Output the [x, y] coordinate of the center of the cell containing the given text.  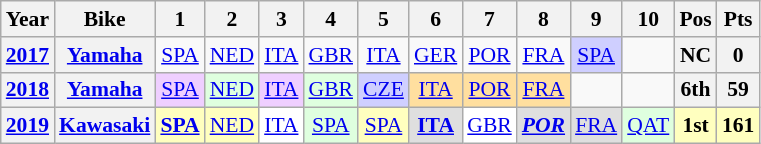
59 [738, 90]
GER [436, 55]
4 [332, 19]
Pos [696, 19]
2019 [28, 126]
CZE [384, 90]
6th [696, 90]
2 [232, 19]
Kawasaki [104, 126]
Pts [738, 19]
1st [696, 126]
9 [596, 19]
Bike [104, 19]
6 [436, 19]
7 [490, 19]
0 [738, 55]
1 [180, 19]
NC [696, 55]
Year [28, 19]
2017 [28, 55]
161 [738, 126]
QAT [648, 126]
8 [544, 19]
3 [281, 19]
10 [648, 19]
2018 [28, 90]
5 [384, 19]
